Scan for the cell matching the given text and deliver its [X, Y] coordinate at center. 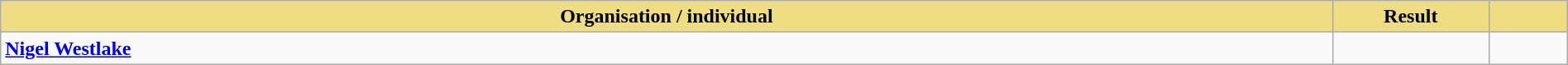
Organisation / individual [667, 17]
Nigel Westlake [667, 48]
Result [1411, 17]
